Search for the cell housing the specified text and yield its (x, y) center coordinate. 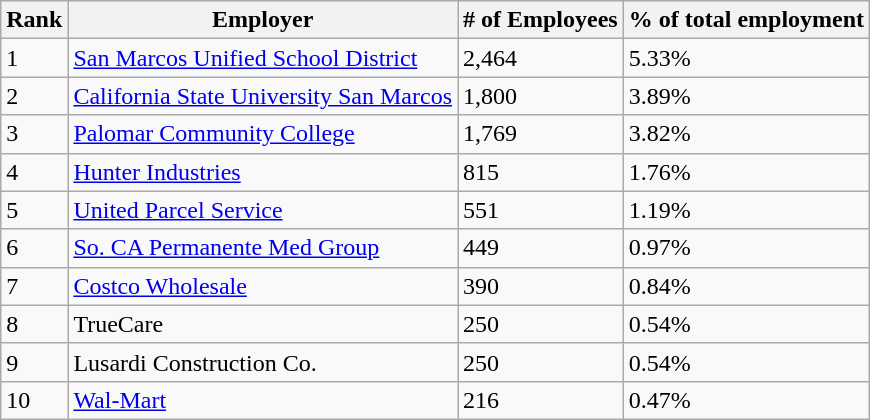
5.33% (746, 58)
United Parcel Service (263, 210)
390 (541, 286)
551 (541, 210)
1,769 (541, 134)
Rank (34, 20)
Hunter Industries (263, 172)
1,800 (541, 96)
San Marcos Unified School District (263, 58)
3.89% (746, 96)
7 (34, 286)
815 (541, 172)
Wal-Mart (263, 400)
449 (541, 248)
1 (34, 58)
TrueCare (263, 324)
6 (34, 248)
216 (541, 400)
Costco Wholesale (263, 286)
0.84% (746, 286)
9 (34, 362)
So. CA Permanente Med Group (263, 248)
Palomar Community College (263, 134)
California State University San Marcos (263, 96)
2,464 (541, 58)
4 (34, 172)
0.97% (746, 248)
1.76% (746, 172)
% of total employment (746, 20)
1.19% (746, 210)
5 (34, 210)
2 (34, 96)
3.82% (746, 134)
Employer (263, 20)
8 (34, 324)
# of Employees (541, 20)
3 (34, 134)
10 (34, 400)
0.47% (746, 400)
Lusardi Construction Co. (263, 362)
